Provide the (x, y) coordinate of the cell's center where the given text is located.  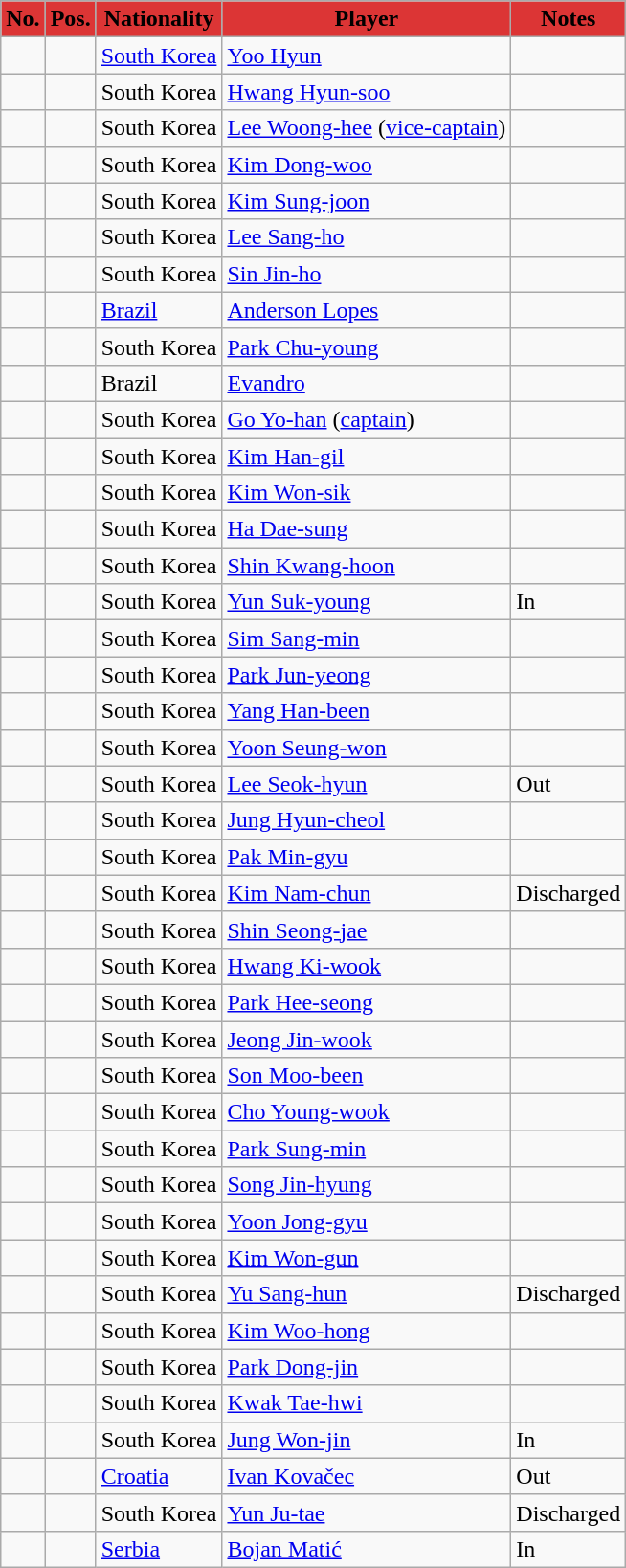
Kim Han-gil (367, 457)
Nationality (159, 19)
Kim Nam-chun (367, 893)
Park Dong-jin (367, 1367)
Park Sung-min (367, 1149)
Son Moo-been (367, 1076)
Yoon Jong-gyu (367, 1221)
Yun Ju-tae (367, 1512)
Pak Min-gyu (367, 857)
Sim Sang-min (367, 638)
Jung Hyun-cheol (367, 820)
Hwang Ki-wook (367, 966)
Bojan Matić (367, 1549)
Lee Sang-ho (367, 237)
Sin Jin-ho (367, 274)
Yu Sang-hun (367, 1294)
Ha Dae-sung (367, 529)
Kim Sung-joon (367, 201)
Kim Woo-hong (367, 1331)
Evandro (367, 383)
Anderson Lopes (367, 310)
Yoon Seung-won (367, 748)
Croatia (159, 1476)
Park Hee-seong (367, 1002)
Jung Won-jin (367, 1440)
Shin Seong-jae (367, 930)
Shin Kwang-hoon (367, 566)
Kwak Tae-hwi (367, 1403)
Song Jin-hyung (367, 1185)
Kim Won-sik (367, 493)
Park Jun-yeong (367, 675)
Go Yo-han (captain) (367, 419)
Yoo Hyun (367, 56)
Ivan Kovačec (367, 1476)
Yang Han-been (367, 711)
Yun Suk-young (367, 602)
Serbia (159, 1549)
Pos. (71, 19)
Player (367, 19)
Notes (569, 19)
Lee Woong-hee (vice-captain) (367, 128)
Cho Young-wook (367, 1112)
Park Chu-young (367, 347)
Lee Seok-hyun (367, 784)
Kim Dong-woo (367, 165)
No. (23, 19)
Hwang Hyun-soo (367, 92)
Jeong Jin-wook (367, 1039)
Kim Won-gun (367, 1258)
